From the cell containing the given text, extract its center point as [X, Y] coordinate. 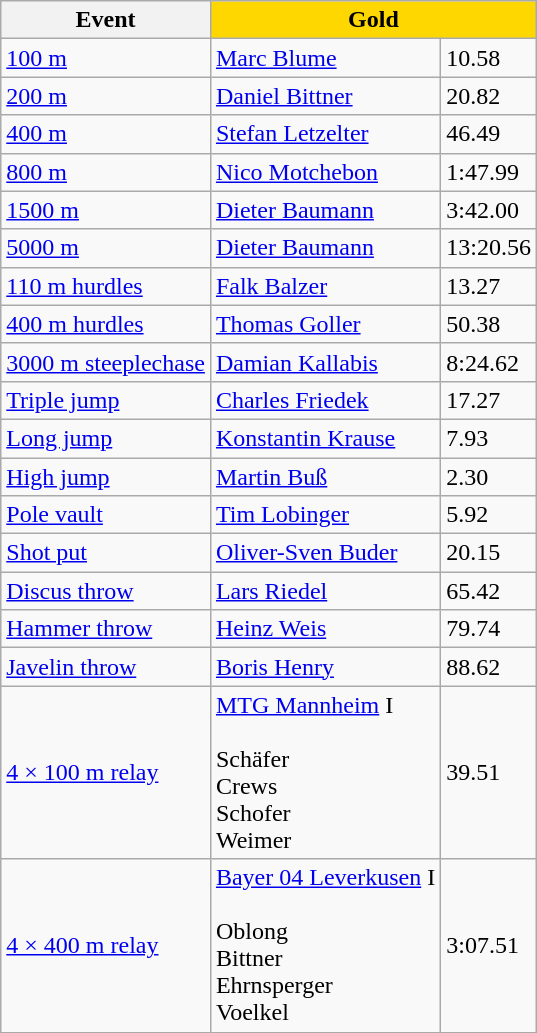
Thomas Goller [325, 324]
20.15 [489, 553]
5.92 [489, 515]
Javelin throw [106, 667]
200 m [106, 96]
MTG Mannheim I Schäfer Crews Schofer Weimer [325, 772]
1:47.99 [489, 172]
13:20.56 [489, 248]
400 m hurdles [106, 324]
2.30 [489, 477]
Tim Lobinger [325, 515]
3:07.51 [489, 946]
Oliver-Sven Buder [325, 553]
88.62 [489, 667]
110 m hurdles [106, 286]
1500 m [106, 210]
39.51 [489, 772]
50.38 [489, 324]
High jump [106, 477]
3000 m steeplechase [106, 362]
3:42.00 [489, 210]
4 × 400 m relay [106, 946]
Falk Balzer [325, 286]
65.42 [489, 591]
Long jump [106, 438]
7.93 [489, 438]
5000 m [106, 248]
Gold [373, 20]
20.82 [489, 96]
Nico Motchebon [325, 172]
Bayer 04 Leverkusen I Oblong Bittner Ehrnsperger Voelkel [325, 946]
Stefan Letzelter [325, 134]
Lars Riedel [325, 591]
8:24.62 [489, 362]
79.74 [489, 629]
Triple jump [106, 400]
13.27 [489, 286]
46.49 [489, 134]
Hammer throw [106, 629]
Shot put [106, 553]
Marc Blume [325, 58]
Damian Kallabis [325, 362]
400 m [106, 134]
Pole vault [106, 515]
Event [106, 20]
Martin Buß [325, 477]
Charles Friedek [325, 400]
800 m [106, 172]
Heinz Weis [325, 629]
Daniel Bittner [325, 96]
10.58 [489, 58]
Discus throw [106, 591]
17.27 [489, 400]
4 × 100 m relay [106, 772]
Boris Henry [325, 667]
Konstantin Krause [325, 438]
100 m [106, 58]
